Provide the (X, Y) coordinate of the cell's center where the given text is located.  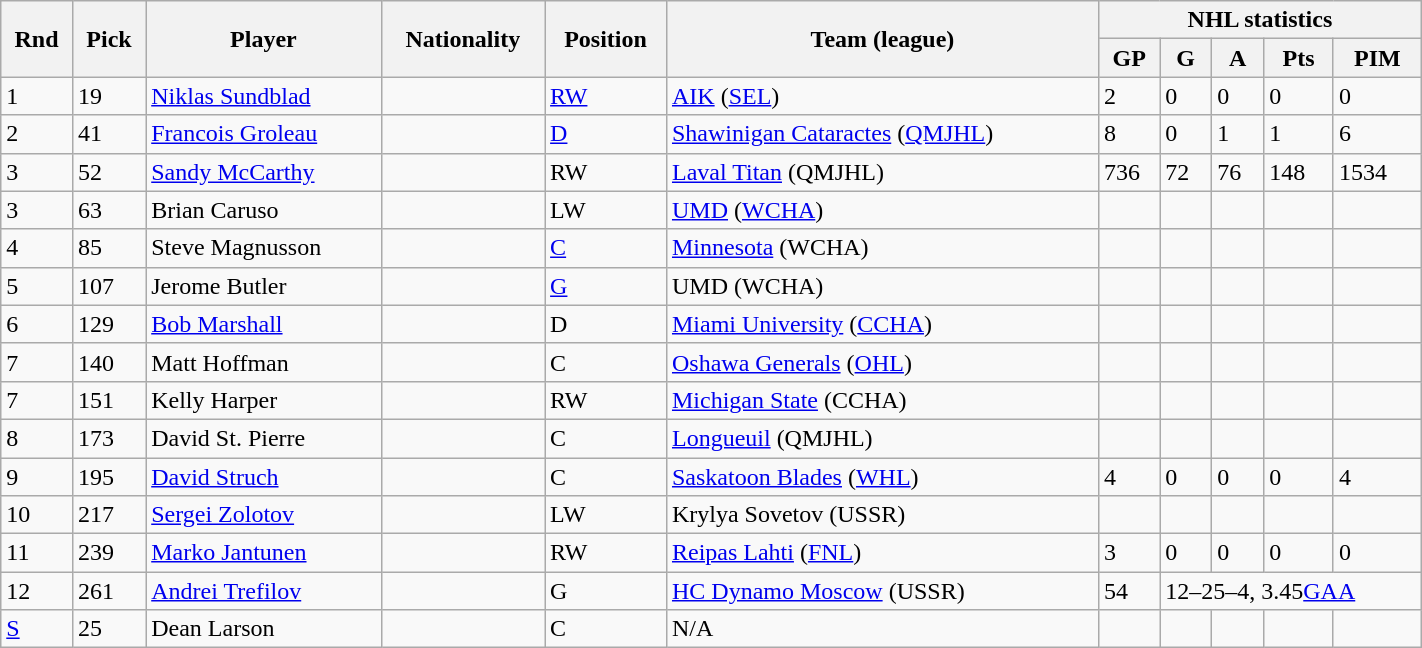
Krylya Sovetov (USSR) (882, 515)
NHL statistics (1260, 20)
Nationality (462, 39)
Position (606, 39)
239 (108, 553)
Rnd (37, 39)
Pts (1299, 58)
PIM (1377, 58)
Reipas Lahti (FNL) (882, 553)
54 (1130, 591)
41 (108, 134)
12 (37, 591)
Oshawa Generals (OHL) (882, 362)
AIK (SEL) (882, 96)
David Struch (264, 477)
David St. Pierre (264, 438)
Miami University (CCHA) (882, 324)
736 (1130, 172)
Kelly Harper (264, 400)
Francois Groleau (264, 134)
GP (1130, 58)
129 (108, 324)
N/A (882, 629)
140 (108, 362)
Bob Marshall (264, 324)
Minnesota (WCHA) (882, 248)
148 (1299, 172)
Laval Titan (QMJHL) (882, 172)
Steve Magnusson (264, 248)
Longueuil (QMJHL) (882, 438)
Brian Caruso (264, 210)
Saskatoon Blades (WHL) (882, 477)
HC Dynamo Moscow (USSR) (882, 591)
Shawinigan Cataractes (QMJHL) (882, 134)
151 (108, 400)
1534 (1377, 172)
85 (108, 248)
76 (1238, 172)
Player (264, 39)
11 (37, 553)
Marko Jantunen (264, 553)
Andrei Trefilov (264, 591)
12–25–4, 3.45GAA (1291, 591)
Sandy McCarthy (264, 172)
Michigan State (CCHA) (882, 400)
Dean Larson (264, 629)
25 (108, 629)
173 (108, 438)
5 (37, 286)
217 (108, 515)
Jerome Butler (264, 286)
63 (108, 210)
261 (108, 591)
19 (108, 96)
A (1238, 58)
72 (1186, 172)
Sergei Zolotov (264, 515)
Pick (108, 39)
Niklas Sundblad (264, 96)
10 (37, 515)
Team (league) (882, 39)
S (37, 629)
107 (108, 286)
Matt Hoffman (264, 362)
195 (108, 477)
9 (37, 477)
52 (108, 172)
